Extract the [x, y] coordinate from the center of the cell holding the provided text.  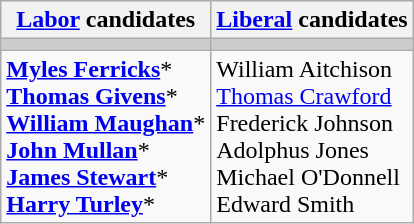
William AitchisonThomas CrawfordFrederick JohnsonAdolphus JonesMichael O'DonnellEdward Smith [312, 136]
Myles Ferricks*Thomas Givens*William Maughan*John Mullan*James Stewart*Harry Turley* [106, 136]
Liberal candidates [312, 20]
Labor candidates [106, 20]
